Return [x, y] of the center of cell containing provided text 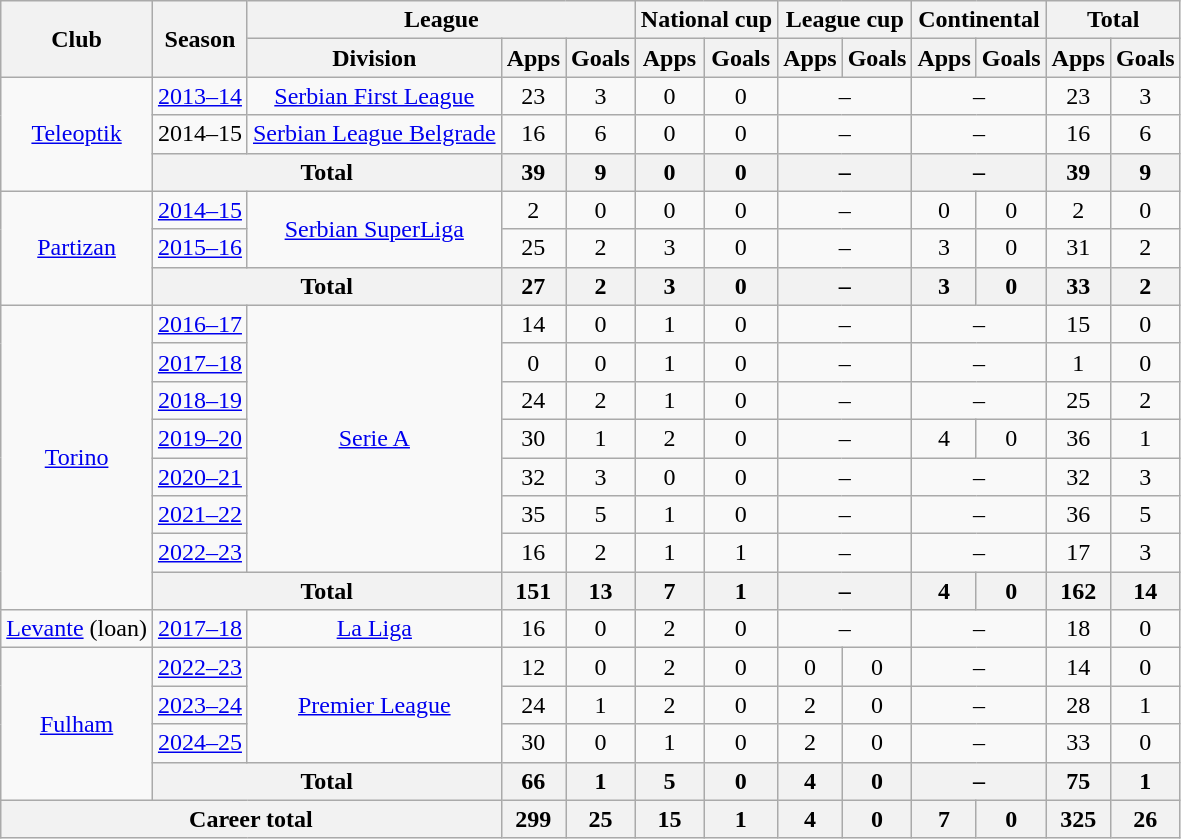
75 [1078, 781]
Season [200, 39]
Partizan [77, 248]
Fulham [77, 724]
2020–21 [200, 477]
2024–25 [200, 743]
Torino [77, 457]
325 [1078, 819]
League [441, 20]
31 [1078, 248]
Career total [251, 819]
66 [533, 781]
18 [1078, 629]
151 [533, 591]
Serbian League Belgrade [374, 134]
Teleoptik [77, 134]
2023–24 [200, 705]
2018–19 [200, 400]
2013–14 [200, 96]
12 [533, 667]
26 [1145, 819]
27 [533, 286]
17 [1078, 553]
La Liga [374, 629]
Serbian SuperLiga [374, 229]
Continental [979, 20]
Club [77, 39]
162 [1078, 591]
Premier League [374, 705]
Levante (loan) [77, 629]
299 [533, 819]
13 [601, 591]
2019–20 [200, 438]
Serbian First League [374, 96]
Division [374, 58]
2021–22 [200, 515]
35 [533, 515]
Serie A [374, 438]
League cup [845, 20]
2016–17 [200, 324]
National cup [706, 20]
28 [1078, 705]
2015–16 [200, 248]
